Determine the (x, y) coordinate at the center of the cell enclosing the given text.  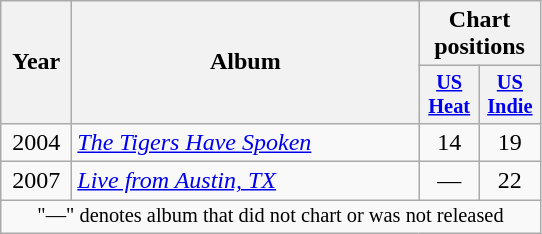
Album (246, 62)
Year (36, 62)
2007 (36, 181)
14 (450, 142)
22 (510, 181)
Chart positions (480, 34)
US Indie (510, 95)
2004 (36, 142)
— (450, 181)
USHeat (450, 95)
19 (510, 142)
The Tigers Have Spoken (246, 142)
Live from Austin, TX (246, 181)
"—" denotes album that did not chart or was not released (270, 217)
